Output the [x, y] coordinate of the center of the cell containing the given text.  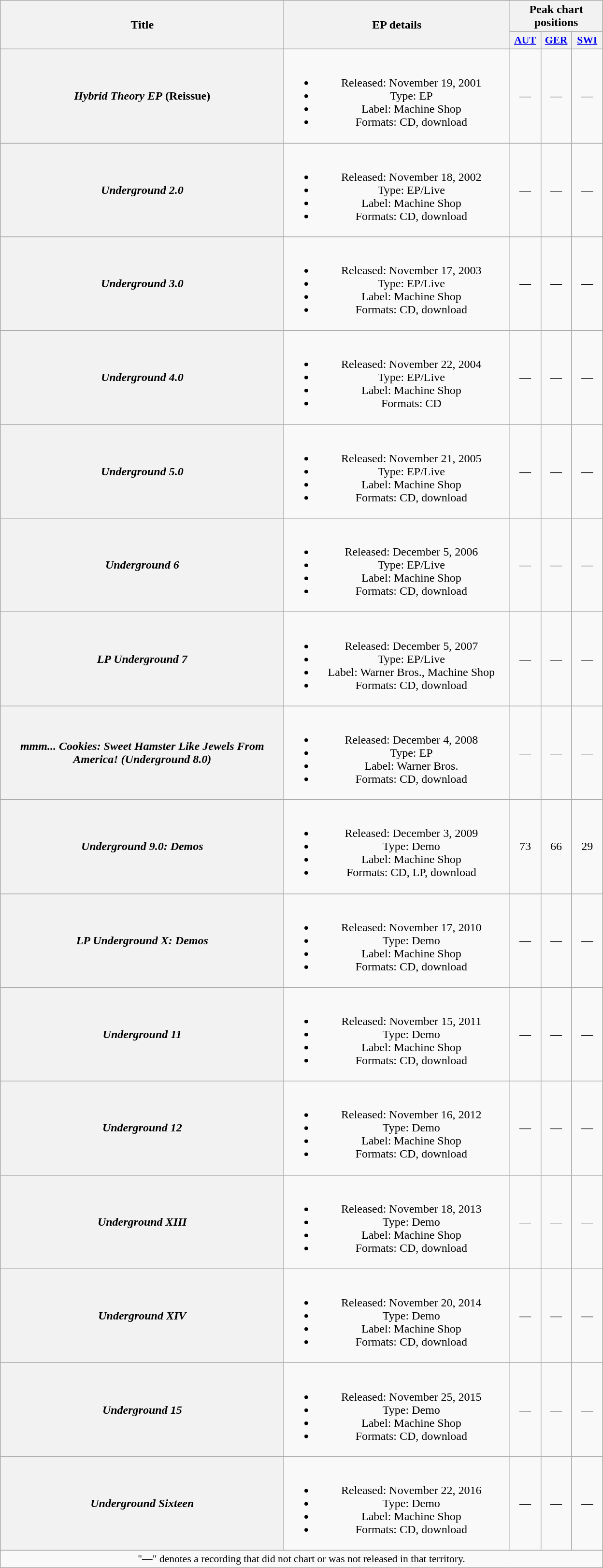
Released: November 22, 2004Type: EP/LiveLabel: Machine ShopFormats: CD [397, 378]
Underground 12 [142, 1128]
73 [525, 847]
Released: November 16, 2012Type: DemoLabel: Machine ShopFormats: CD, download [397, 1128]
Underground XIII [142, 1222]
Released: December 5, 2006Type: EP/LiveLabel: Machine ShopFormats: CD, download [397, 565]
Underground 6 [142, 565]
"—" denotes a recording that did not chart or was not released in that territory. [301, 1559]
Peak chartpositions [556, 16]
Released: November 25, 2015Type: DemoLabel: Machine ShopFormats: CD, download [397, 1409]
Released: November 19, 2001Type: EPLabel: Machine ShopFormats: CD, download [397, 96]
mmm... Cookies: Sweet Hamster Like Jewels FromAmerica! (Underground 8.0) [142, 753]
Released: December 5, 2007Type: EP/LiveLabel: Warner Bros., Machine ShopFormats: CD, download [397, 659]
Released: November 18, 2013Type: DemoLabel: Machine ShopFormats: CD, download [397, 1222]
SWI [587, 41]
29 [587, 847]
Underground 5.0 [142, 471]
Released: November 22, 2016Type: DemoLabel: Machine ShopFormats: CD, download [397, 1503]
AUT [525, 41]
Underground XIV [142, 1316]
Released: November 18, 2002Type: EP/LiveLabel: Machine ShopFormats: CD, download [397, 190]
66 [556, 847]
Released: November 15, 2011Type: DemoLabel: Machine ShopFormats: CD, download [397, 1034]
Underground 15 [142, 1409]
Underground 9.0: Demos [142, 847]
LP Underground 7 [142, 659]
Hybrid Theory EP (Reissue) [142, 96]
Underground 2.0 [142, 190]
EP details [397, 25]
Released: December 3, 2009Type: DemoLabel: Machine ShopFormats: CD, LP, download [397, 847]
Released: November 17, 2003Type: EP/LiveLabel: Machine ShopFormats: CD, download [397, 284]
Underground 3.0 [142, 284]
GER [556, 41]
Released: November 21, 2005Type: EP/LiveLabel: Machine ShopFormats: CD, download [397, 471]
Underground Sixteen [142, 1503]
Underground 11 [142, 1034]
Released: November 17, 2010Type: DemoLabel: Machine ShopFormats: CD, download [397, 940]
LP Underground X: Demos [142, 940]
Released: November 20, 2014Type: DemoLabel: Machine ShopFormats: CD, download [397, 1316]
Title [142, 25]
Underground 4.0 [142, 378]
Released: December 4, 2008Type: EPLabel: Warner Bros.Formats: CD, download [397, 753]
